Scan for the cell matching the given text and deliver its (X, Y) coordinate at center. 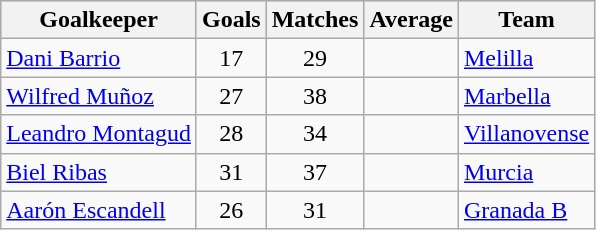
27 (231, 96)
17 (231, 58)
29 (315, 58)
Villanovense (526, 134)
Aarón Escandell (99, 210)
Goalkeeper (99, 20)
Melilla (526, 58)
Biel Ribas (99, 172)
Marbella (526, 96)
34 (315, 134)
37 (315, 172)
Wilfred Muñoz (99, 96)
Murcia (526, 172)
Granada B (526, 210)
Average (412, 20)
38 (315, 96)
Team (526, 20)
Matches (315, 20)
26 (231, 210)
Leandro Montagud (99, 134)
Goals (231, 20)
28 (231, 134)
Dani Barrio (99, 58)
